Search for the cell housing the specified text and yield its [X, Y] center coordinate. 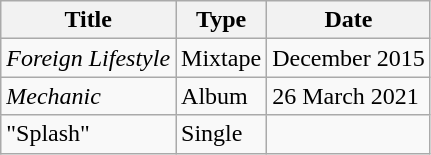
Date [349, 20]
26 March 2021 [349, 96]
Type [222, 20]
December 2015 [349, 58]
Title [88, 20]
Foreign Lifestyle [88, 58]
Album [222, 96]
Mechanic [88, 96]
Mixtape [222, 58]
Single [222, 134]
"Splash" [88, 134]
